Capture the cell that displays the provided text and extract its (X, Y) central coordinate. 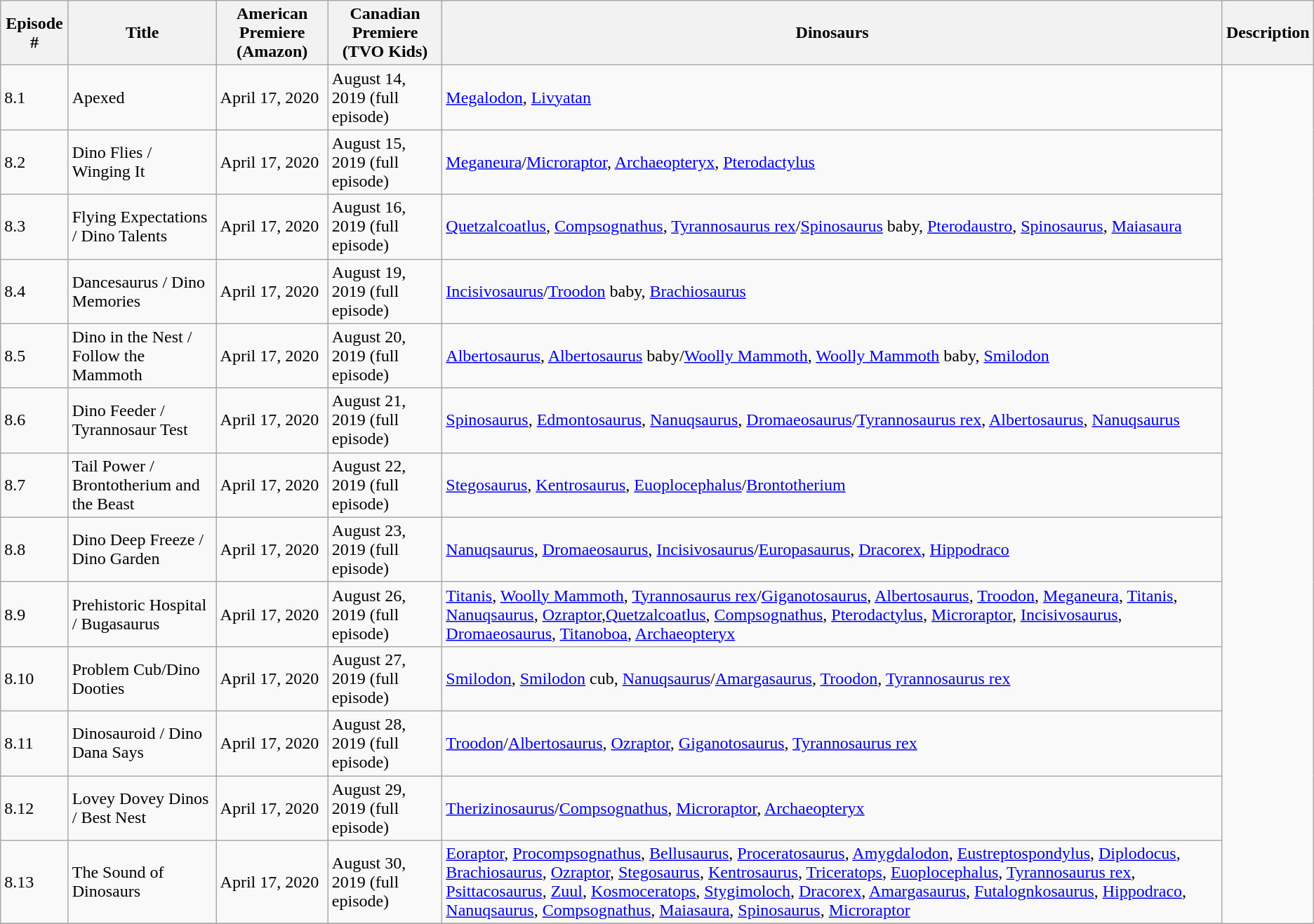
8.7 (34, 485)
August 30, 2019 (full episode) (385, 883)
Megalodon, Livyatan (832, 98)
8.11 (34, 743)
8.12 (34, 808)
August 28, 2019 (full episode) (385, 743)
Smilodon, Smilodon cub, Nanuqsaurus/Amargasaurus, Troodon, Tyrannosaurus rex (832, 678)
August 14, 2019 (full episode) (385, 98)
August 19, 2019 (full episode) (385, 291)
American Premiere (Amazon) (272, 33)
Tail Power / Brontotherium and the Beast (142, 485)
Lovey Dovey Dinos / Best Nest (142, 808)
Troodon/Albertosaurus, Ozraptor, Giganotosaurus, Tyrannosaurus rex (832, 743)
Stegosaurus, Kentrosaurus, Euoplocephalus/Brontotherium (832, 485)
8.8 (34, 549)
Dinosaurs (832, 33)
August 23, 2019 (full episode) (385, 549)
Incisivosaurus/Troodon baby, Brachiosaurus (832, 291)
Dino Deep Freeze / Dino Garden (142, 549)
Albertosaurus, Albertosaurus baby/Woolly Mammoth, Woolly Mammoth baby, Smilodon (832, 356)
Canadian Premiere (TVO Kids) (385, 33)
August 22, 2019 (full episode) (385, 485)
8.4 (34, 291)
Dancesaurus / Dino Memories (142, 291)
Episode # (34, 33)
August 27, 2019 (full episode) (385, 678)
8.9 (34, 614)
August 20, 2019 (full episode) (385, 356)
Dino Flies / Winging It (142, 162)
The Sound of Dinosaurs (142, 883)
8.6 (34, 420)
8.5 (34, 356)
8.3 (34, 227)
8.10 (34, 678)
Description (1268, 33)
Dino in the Nest / Follow the Mammoth (142, 356)
Dinosauroid / Dino Dana Says (142, 743)
Apexed (142, 98)
August 21, 2019 (full episode) (385, 420)
Title (142, 33)
August 15, 2019 (full episode) (385, 162)
Spinosaurus, Edmontosaurus, Nanuqsaurus, Dromaeosaurus/Tyrannosaurus rex, Albertosaurus, Nanuqsaurus (832, 420)
August 26, 2019 (full episode) (385, 614)
Flying Expectations / Dino Talents (142, 227)
Quetzalcoatlus, Compsognathus, Tyrannosaurus rex/Spinosaurus baby, Pterodaustro, Spinosaurus, Maiasaura (832, 227)
Nanuqsaurus, Dromaeosaurus, Incisivosaurus/Europasaurus, Dracorex, Hippodraco (832, 549)
Prehistoric Hospital / Bugasaurus (142, 614)
August 16, 2019 (full episode) (385, 227)
August 29, 2019 (full episode) (385, 808)
Meganeura/Microraptor, Archaeopteryx, Pterodactylus (832, 162)
Dino Feeder / Tyrannosaur Test (142, 420)
8.1 (34, 98)
Problem Cub/Dino Dooties (142, 678)
8.2 (34, 162)
8.13 (34, 883)
Therizinosaurus/Compsognathus, Microraptor, Archaeopteryx (832, 808)
